Scan for the cell matching the given text and deliver its (x, y) coordinate at center. 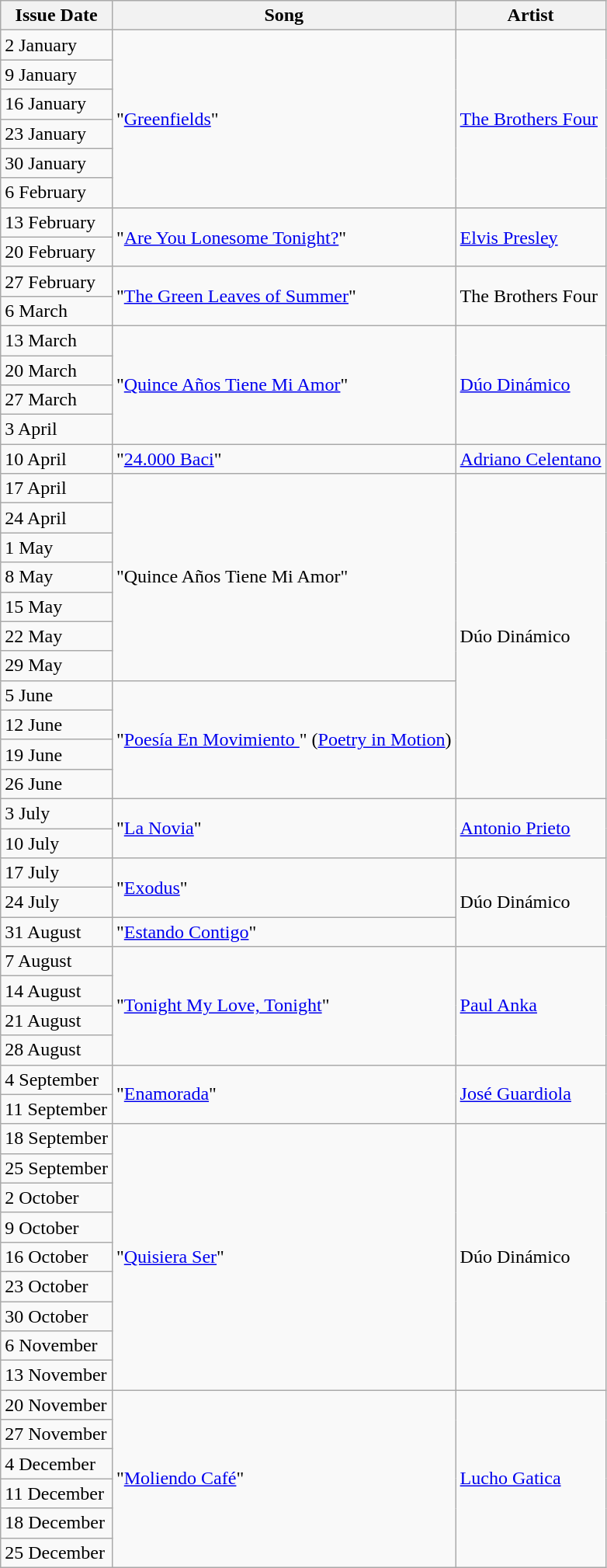
10 July (57, 843)
25 September (57, 1168)
20 November (57, 1405)
"Exodus" (284, 888)
31 August (57, 932)
8 May (57, 577)
2 October (57, 1198)
"Quisiera Ser" (284, 1257)
30 January (57, 163)
13 November (57, 1375)
12 June (57, 725)
"Poesía En Movimiento " (Poetry in Motion) (284, 739)
20 February (57, 252)
6 November (57, 1346)
16 January (57, 104)
4 December (57, 1464)
Elvis Presley (531, 237)
"Greenfields" (284, 119)
"Estando Contigo" (284, 932)
"24.000 Baci" (284, 459)
3 July (57, 813)
23 October (57, 1286)
22 May (57, 636)
30 October (57, 1316)
10 April (57, 459)
29 May (57, 666)
4 September (57, 1080)
Paul Anka (531, 1006)
26 June (57, 784)
14 August (57, 991)
13 March (57, 340)
21 August (57, 1020)
9 January (57, 75)
"Tonight My Love, Tonight" (284, 1006)
"Moliendo Café" (284, 1479)
24 July (57, 902)
7 August (57, 961)
11 September (57, 1109)
Adriano Celentano (531, 459)
Artist (531, 16)
9 October (57, 1227)
13 February (57, 222)
27 February (57, 281)
15 May (57, 607)
17 April (57, 488)
Issue Date (57, 16)
Lucho Gatica (531, 1479)
1 May (57, 548)
18 December (57, 1523)
2 January (57, 45)
6 February (57, 193)
Song (284, 16)
19 June (57, 754)
28 August (57, 1050)
23 January (57, 134)
27 November (57, 1434)
27 March (57, 400)
3 April (57, 429)
16 October (57, 1257)
José Guardiola (531, 1094)
24 April (57, 518)
25 December (57, 1552)
Antonio Prieto (531, 828)
18 September (57, 1139)
"La Novia" (284, 828)
"Enamorada" (284, 1094)
6 March (57, 311)
5 June (57, 695)
"Are You Lonesome Tonight?" (284, 237)
17 July (57, 873)
11 December (57, 1493)
20 March (57, 370)
"The Green Leaves of Summer" (284, 296)
